Detect which cell encompasses the target text, then output its [X, Y] center coordinate. 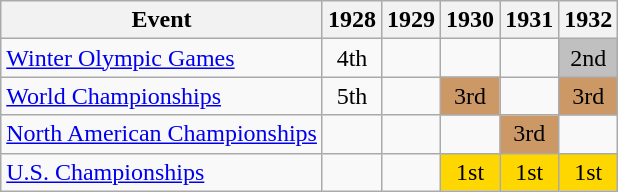
World Championships [162, 96]
1931 [530, 20]
1928 [352, 20]
1930 [470, 20]
Winter Olympic Games [162, 58]
1932 [588, 20]
1929 [412, 20]
4th [352, 58]
2nd [588, 58]
North American Championships [162, 134]
5th [352, 96]
U.S. Championships [162, 172]
Event [162, 20]
